Provide the (x, y) coordinate of the cell's center where the given text is located.  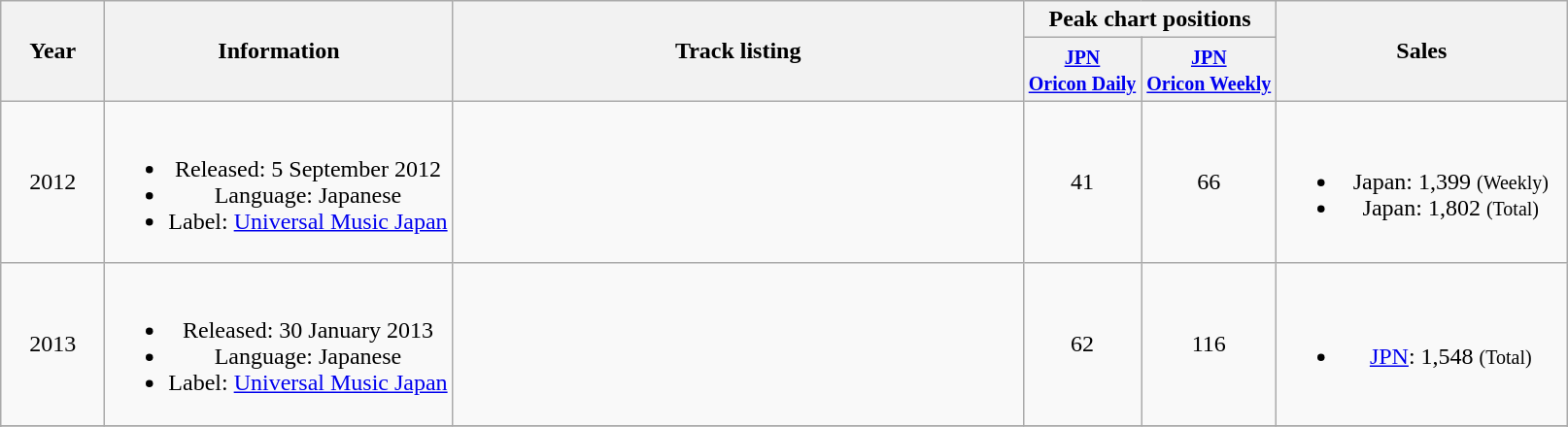
Year (52, 50)
41 (1082, 182)
2013 (52, 344)
116 (1209, 344)
JPN Oricon Daily (1082, 70)
JPN: 1,548 (Total) (1422, 344)
Track listing (738, 50)
66 (1209, 182)
Information (279, 50)
Released: 30 January 2013Language: JapaneseLabel: Universal Music Japan (279, 344)
Released: 5 September 2012Language: JapaneseLabel: Universal Music Japan (279, 182)
Sales (1422, 50)
Peak chart positions (1150, 19)
JPN Oricon Weekly (1209, 70)
Japan: 1,399 (Weekly)Japan: 1,802 (Total) (1422, 182)
2012 (52, 182)
62 (1082, 344)
